Identify which cell holds the provided text, then report its [X, Y] central coordinate. 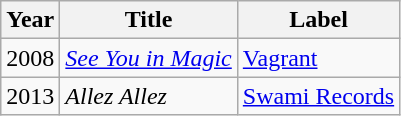
See You in Magic [148, 58]
2013 [30, 96]
Year [30, 20]
Swami Records [318, 96]
Allez Allez [148, 96]
Title [148, 20]
Label [318, 20]
Vagrant [318, 58]
2008 [30, 58]
